Provide the [X, Y] coordinate of the cell's center where the given text is located.  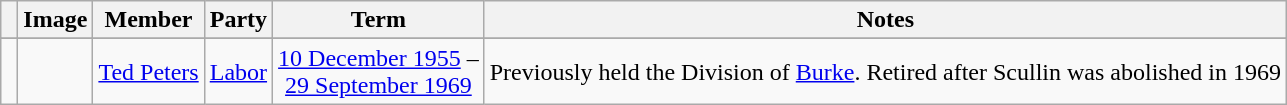
10 December 1955 –29 September 1969 [379, 72]
Ted Peters [148, 72]
Labor [238, 72]
Term [379, 20]
Notes [885, 20]
Party [238, 20]
Previously held the Division of Burke. Retired after Scullin was abolished in 1969 [885, 72]
Image [56, 20]
Member [148, 20]
